From the cell containing the given text, extract its center point as [X, Y] coordinate. 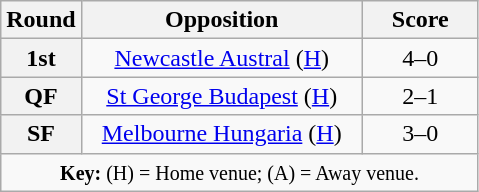
4–0 [420, 58]
3–0 [420, 134]
Key: (H) = Home venue; (A) = Away venue. [240, 172]
Score [420, 20]
Opposition [222, 20]
1st [41, 58]
SF [41, 134]
St George Budapest (H) [222, 96]
2–1 [420, 96]
QF [41, 96]
Round [41, 20]
Newcastle Austral (H) [222, 58]
Melbourne Hungaria (H) [222, 134]
